Scan for the cell matching the given text and deliver its (X, Y) coordinate at center. 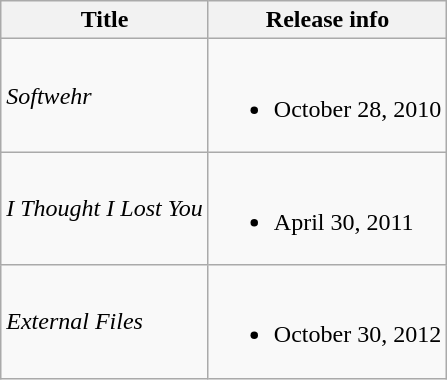
Title (105, 20)
I Thought I Lost You (105, 208)
External Files (105, 322)
April 30, 2011 (327, 208)
October 30, 2012 (327, 322)
Softwehr (105, 96)
October 28, 2010 (327, 96)
Release info (327, 20)
